Identify which cell holds the provided text, then report its (x, y) central coordinate. 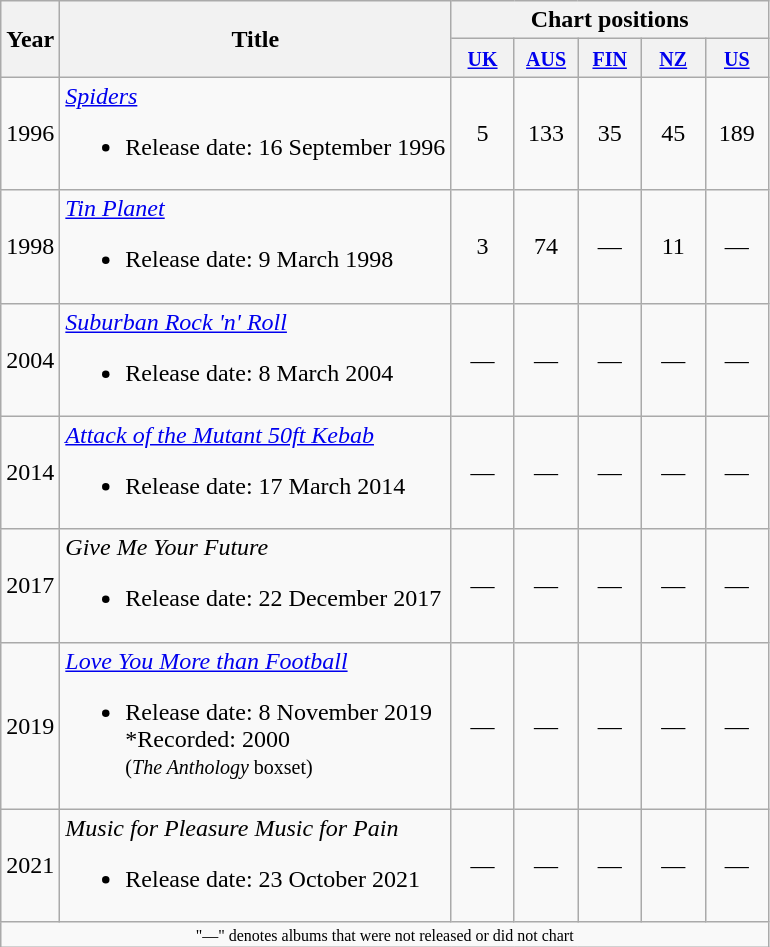
Attack of the Mutant 50ft KebabRelease date: 17 March 2014 (256, 472)
2019 (30, 726)
SpidersRelease date: 16 September 1996 (256, 134)
FIN (610, 58)
2017 (30, 586)
NZ (673, 58)
Title (256, 39)
5 (483, 134)
UK (483, 58)
3 (483, 246)
Year (30, 39)
2021 (30, 866)
2014 (30, 472)
Love You More than FootballRelease date: 8 November 2019 *Recorded: 2000(The Anthology boxset) (256, 726)
1996 (30, 134)
74 (546, 246)
Music for Pleasure Music for PainRelease date: 23 October 2021 (256, 866)
45 (673, 134)
133 (546, 134)
Give Me Your FutureRelease date: 22 December 2017 (256, 586)
US (737, 58)
AUS (546, 58)
1998 (30, 246)
"—" denotes albums that were not released or did not chart (385, 934)
35 (610, 134)
Suburban Rock 'n' RollRelease date: 8 March 2004 (256, 360)
Tin PlanetRelease date: 9 March 1998 (256, 246)
189 (737, 134)
11 (673, 246)
Chart positions (610, 20)
2004 (30, 360)
